Find where the given text appears and provide that cell's center as [X, Y] coordinate. 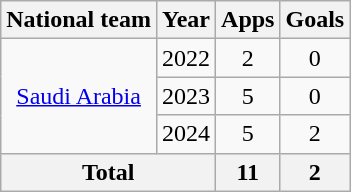
Goals [315, 20]
Saudi Arabia [79, 96]
2024 [186, 134]
2023 [186, 96]
Apps [248, 20]
Year [186, 20]
2022 [186, 58]
Total [108, 172]
11 [248, 172]
National team [79, 20]
